For the text-containing cell, return its midpoint in [X, Y] coordinate format. 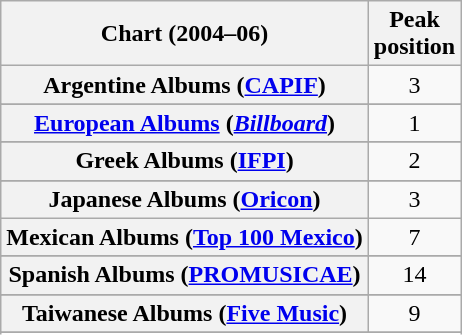
Peakposition [414, 34]
Argentine Albums (CAPIF) [185, 85]
1 [414, 123]
2 [414, 161]
European Albums (Billboard) [185, 123]
7 [414, 237]
Greek Albums (IFPI) [185, 161]
Spanish Albums (PROMUSICAE) [185, 275]
Mexican Albums (Top 100 Mexico) [185, 237]
9 [414, 313]
Japanese Albums (Oricon) [185, 199]
Taiwanese Albums (Five Music) [185, 313]
Chart (2004–06) [185, 34]
14 [414, 275]
